Search for the cell housing the specified text and yield its (X, Y) center coordinate. 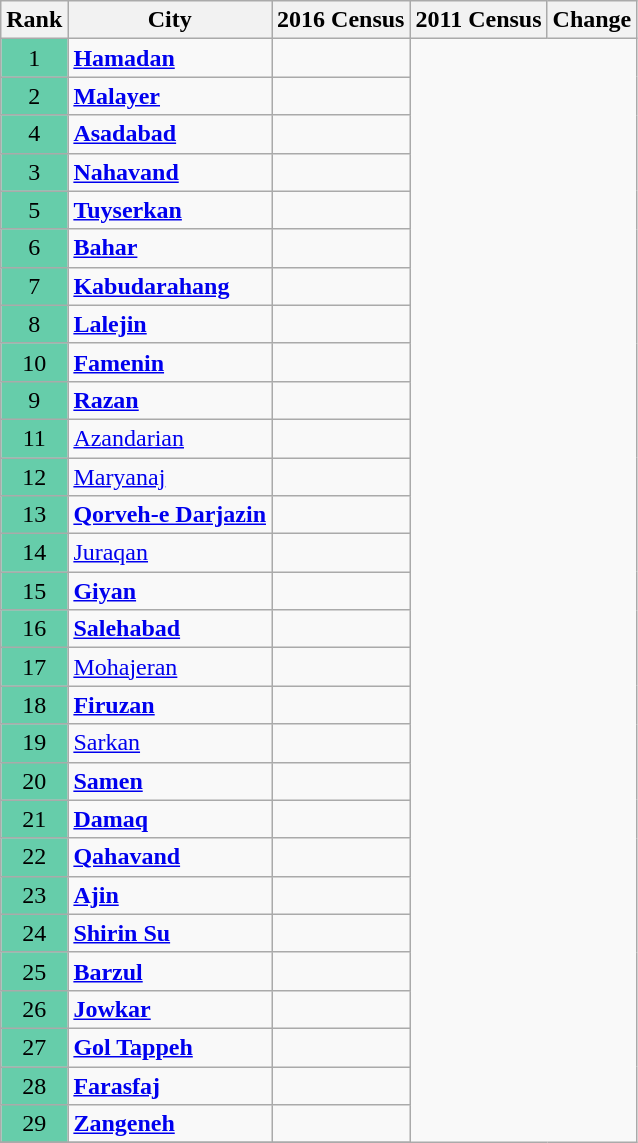
Barzul (170, 971)
24 (34, 933)
Lalejin (170, 324)
6 (34, 248)
16 (34, 629)
Razan (170, 400)
21 (34, 819)
4 (34, 134)
3 (34, 172)
Asadabad (170, 134)
20 (34, 781)
9 (34, 400)
23 (34, 895)
Hamadan (170, 58)
1 (34, 58)
Change (592, 20)
7 (34, 286)
26 (34, 1009)
Kabudarahang (170, 286)
12 (34, 477)
15 (34, 591)
Rank (34, 20)
Zangeneh (170, 1124)
Gol Tappeh (170, 1047)
Qorveh-e Darjazin (170, 515)
Ajin (170, 895)
Malayer (170, 96)
Jowkar (170, 1009)
Juraqan (170, 553)
Salehabad (170, 629)
18 (34, 705)
City (170, 20)
27 (34, 1047)
Mohajeran (170, 667)
Famenin (170, 362)
19 (34, 743)
Samen (170, 781)
13 (34, 515)
2011 Census (478, 20)
Shirin Su (170, 933)
Tuyserkan (170, 210)
25 (34, 971)
Sarkan (170, 743)
2016 Census (341, 20)
Qahavand (170, 857)
Damaq (170, 819)
17 (34, 667)
10 (34, 362)
5 (34, 210)
28 (34, 1085)
11 (34, 438)
29 (34, 1124)
14 (34, 553)
Firuzan (170, 705)
22 (34, 857)
8 (34, 324)
Bahar (170, 248)
Azandarian (170, 438)
Nahavand (170, 172)
2 (34, 96)
Maryanaj (170, 477)
Farasfaj (170, 1085)
Giyan (170, 591)
